Scan for the cell matching the given text and deliver its [x, y] coordinate at center. 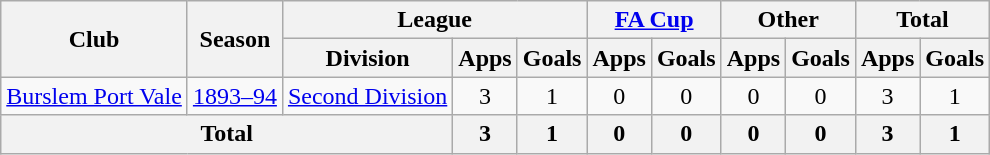
Second Division [367, 96]
1893–94 [234, 96]
Season [234, 39]
Division [367, 58]
Club [94, 39]
League [434, 20]
Other [788, 20]
FA Cup [654, 20]
Burslem Port Vale [94, 96]
